Output the [X, Y] coordinate of the center of the cell containing the given text.  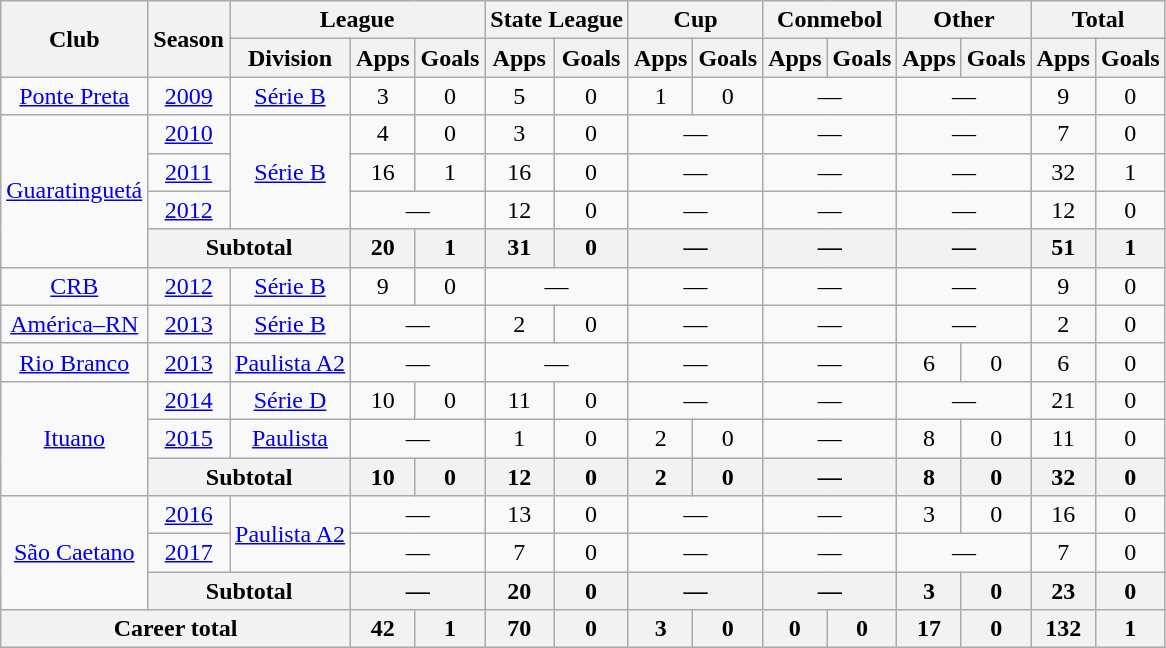
Other [964, 20]
América–RN [74, 324]
70 [520, 629]
Ituano [74, 438]
4 [383, 134]
Cup [695, 20]
31 [520, 248]
Rio Branco [74, 362]
Conmebol [830, 20]
51 [1063, 248]
2010 [189, 134]
2014 [189, 400]
Guaratinguetá [74, 191]
2015 [189, 438]
42 [383, 629]
5 [520, 96]
São Caetano [74, 553]
2011 [189, 172]
132 [1063, 629]
21 [1063, 400]
17 [929, 629]
2009 [189, 96]
2016 [189, 515]
Total [1098, 20]
Season [189, 39]
13 [520, 515]
Division [290, 58]
CRB [74, 286]
23 [1063, 591]
2017 [189, 553]
Série D [290, 400]
State League [557, 20]
Career total [176, 629]
Club [74, 39]
Ponte Preta [74, 96]
League [358, 20]
Paulista [290, 438]
